Return the [x, y] coordinate for the center point of the cell that contains the specified text.  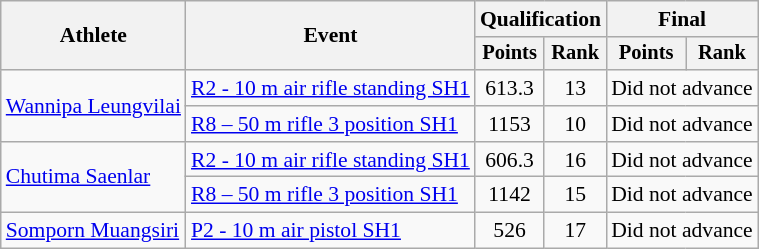
1142 [510, 195]
Somporn Muangsiri [94, 231]
526 [510, 231]
10 [575, 124]
606.3 [510, 160]
Qualification [540, 19]
P2 - 10 m air pistol SH1 [330, 231]
Event [330, 36]
613.3 [510, 88]
17 [575, 231]
Athlete [94, 36]
Final [682, 19]
13 [575, 88]
Wannipa Leungvilai [94, 106]
16 [575, 160]
1153 [510, 124]
Chutima Saenlar [94, 178]
15 [575, 195]
